Provide the [x, y] coordinate of the cell's center where the given text is located.  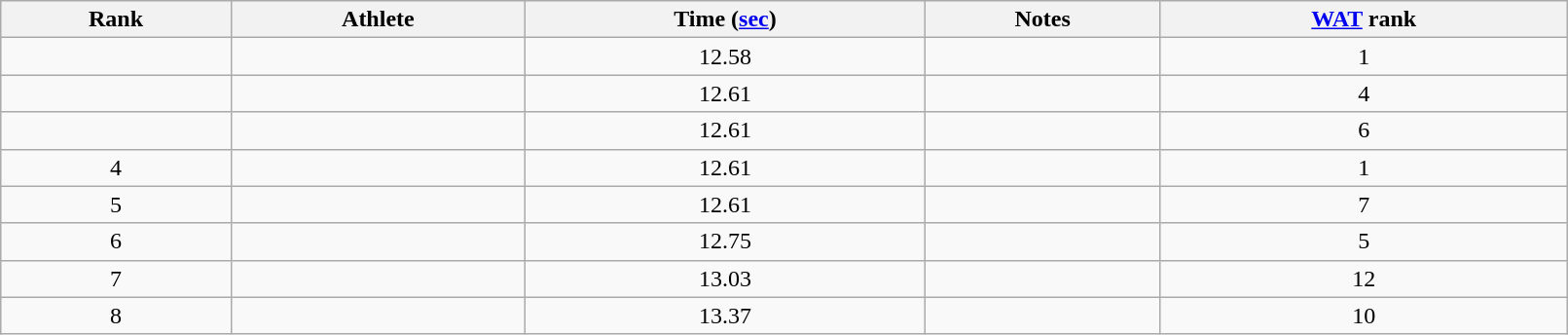
12.58 [724, 56]
13.37 [724, 316]
12 [1365, 279]
13.03 [724, 279]
Rank [117, 19]
12.75 [724, 242]
Notes [1043, 19]
WAT rank [1365, 19]
Time (sec) [724, 19]
Athlete [378, 19]
8 [117, 316]
10 [1365, 316]
